Locate the cell with the specified text and output its [x, y] center coordinate. 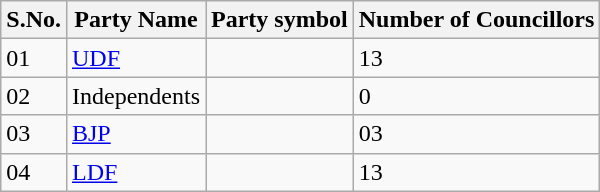
S.No. [34, 20]
01 [34, 58]
Number of Councillors [476, 20]
UDF [136, 58]
Independents [136, 96]
Party Name [136, 20]
LDF [136, 172]
04 [34, 172]
02 [34, 96]
0 [476, 96]
Party symbol [280, 20]
BJP [136, 134]
